Return the [x, y] coordinate for the center point of the cell that contains the specified text.  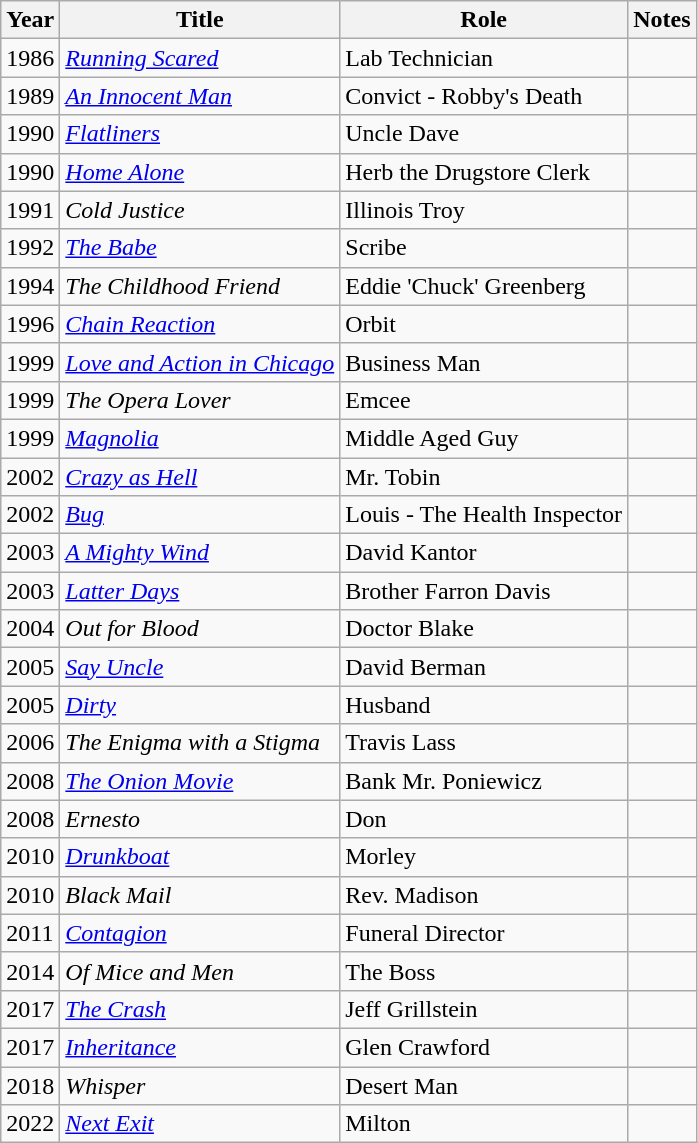
Uncle Dave [484, 134]
The Childhood Friend [200, 286]
1986 [30, 58]
Herb the Drugstore Clerk [484, 172]
The Onion Movie [200, 781]
Scribe [484, 248]
Whisper [200, 1085]
Jeff Grillstein [484, 1009]
Husband [484, 705]
2022 [30, 1124]
Ernesto [200, 819]
Middle Aged Guy [484, 438]
The Enigma with a Stigma [200, 743]
1992 [30, 248]
Bug [200, 515]
The Boss [484, 971]
1996 [30, 324]
Next Exit [200, 1124]
2004 [30, 629]
Contagion [200, 933]
Of Mice and Men [200, 971]
Glen Crawford [484, 1047]
Drunkboat [200, 857]
An Innocent Man [200, 96]
Inheritance [200, 1047]
A Mighty Wind [200, 553]
Travis Lass [484, 743]
Role [484, 20]
2006 [30, 743]
Emcee [484, 400]
David Kantor [484, 553]
David Berman [484, 667]
Home Alone [200, 172]
Running Scared [200, 58]
Funeral Director [484, 933]
Title [200, 20]
Louis - The Health Inspector [484, 515]
Cold Justice [200, 210]
Doctor Blake [484, 629]
Rev. Madison [484, 895]
Mr. Tobin [484, 477]
The Babe [200, 248]
Year [30, 20]
1989 [30, 96]
Latter Days [200, 591]
Out for Blood [200, 629]
Lab Technician [484, 58]
Business Man [484, 362]
Milton [484, 1124]
The Opera Lover [200, 400]
Eddie 'Chuck' Greenberg [484, 286]
Black Mail [200, 895]
Convict - Robby's Death [484, 96]
Desert Man [484, 1085]
2014 [30, 971]
Love and Action in Chicago [200, 362]
2018 [30, 1085]
Magnolia [200, 438]
Chain Reaction [200, 324]
The Crash [200, 1009]
Brother Farron Davis [484, 591]
Bank Mr. Poniewicz [484, 781]
Notes [662, 20]
Say Uncle [200, 667]
1994 [30, 286]
Don [484, 819]
Dirty [200, 705]
Flatliners [200, 134]
Crazy as Hell [200, 477]
Morley [484, 857]
Illinois Troy [484, 210]
1991 [30, 210]
Orbit [484, 324]
2011 [30, 933]
